Extract the (X, Y) coordinate from the center of the cell holding the provided text.  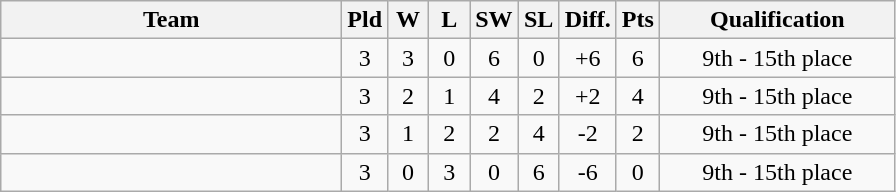
Pts (638, 20)
W (408, 20)
+6 (588, 58)
+2 (588, 96)
Team (172, 20)
L (450, 20)
Pld (365, 20)
-2 (588, 134)
-6 (588, 172)
SL (538, 20)
SW (494, 20)
Diff. (588, 20)
Qualification (777, 20)
